Provide the [X, Y] coordinate of the cell's center where the given text is located.  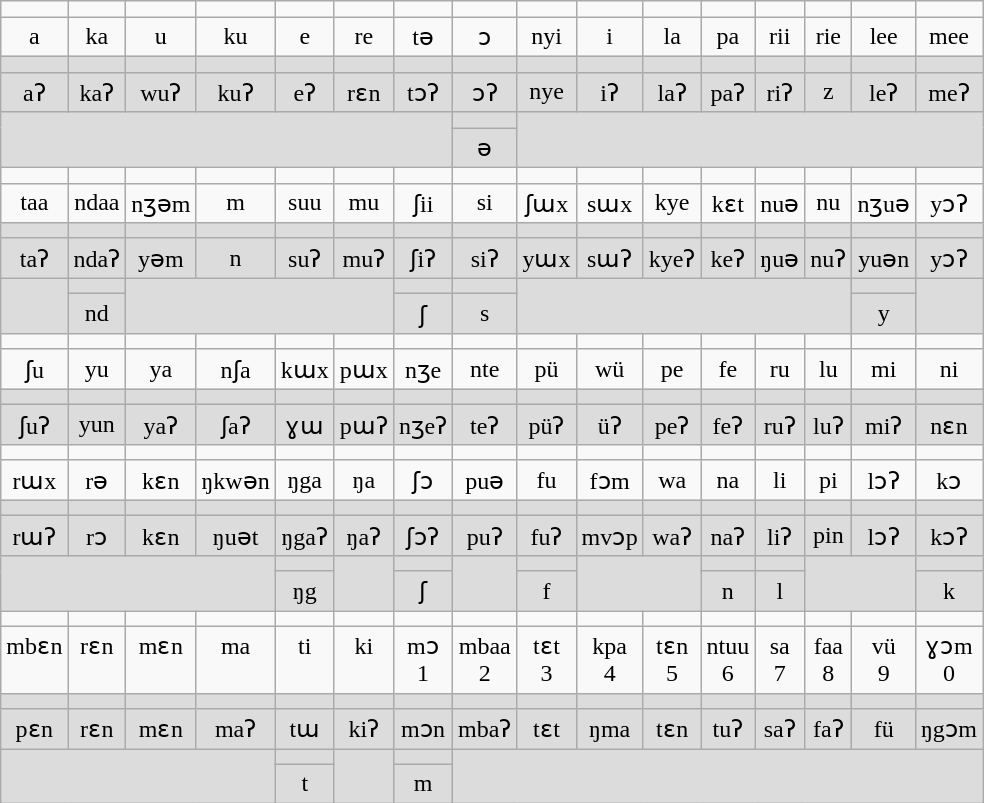
fü [884, 729]
tɛn [672, 729]
pi [828, 480]
ma [236, 660]
pɛn [34, 729]
rɯx [34, 480]
nuʔ [828, 258]
mbɛn [34, 660]
aʔ [34, 92]
nye [546, 92]
ntuu6 [728, 660]
rə [97, 480]
muʔ [364, 258]
feʔ [728, 425]
eʔ [304, 92]
luʔ [828, 425]
pa [728, 37]
wa [672, 480]
ŋaʔ [364, 536]
kuʔ [236, 92]
ka [97, 37]
na [728, 480]
faʔ [828, 729]
ʃɔ [422, 480]
suʔ [304, 258]
ʃiʔ [422, 258]
mbaʔ [485, 729]
tɯ [304, 729]
ŋma [610, 729]
lee [884, 37]
riʔ [780, 92]
rie [828, 37]
z [828, 92]
saʔ [780, 729]
ɔ [485, 37]
tɛn5 [672, 660]
miʔ [884, 425]
nʒuə [884, 203]
sa7 [780, 660]
tɛt3 [546, 660]
teʔ [485, 425]
nd [97, 314]
tɔʔ [422, 92]
naʔ [728, 536]
mee [948, 37]
y [884, 314]
ni [948, 369]
s [485, 314]
i [610, 37]
mɔ1 [422, 660]
ʃii [422, 203]
a [34, 37]
ʃu [34, 369]
mu [364, 203]
tɛt [546, 729]
ndaʔ [97, 258]
paʔ [728, 92]
liʔ [780, 536]
laʔ [672, 92]
ki [364, 660]
ruʔ [780, 425]
waʔ [672, 536]
t [304, 784]
kiʔ [364, 729]
fu [546, 480]
iʔ [610, 92]
ʃɔʔ [422, 536]
ndaa [97, 203]
kyeʔ [672, 258]
pe [672, 369]
nɛn [948, 425]
ya [161, 369]
fe [728, 369]
sɯʔ [610, 258]
püʔ [546, 425]
sɯx [610, 203]
yuən [884, 258]
yaʔ [161, 425]
wü [610, 369]
ɣɯ [304, 425]
taa [34, 203]
ti [304, 660]
vü9 [884, 660]
mɔn [422, 729]
ŋkwən [236, 480]
f [546, 591]
ŋg [304, 591]
rɔ [97, 536]
mvɔp [610, 536]
tuʔ [728, 729]
puʔ [485, 536]
ɔʔ [485, 92]
nyi [546, 37]
ə [485, 148]
ŋa [364, 480]
fɔm [610, 480]
ŋgɔm [948, 729]
rii [780, 37]
k [948, 591]
siʔ [485, 258]
l [780, 591]
puə [485, 480]
maʔ [236, 729]
kɛt [728, 203]
leʔ [884, 92]
fuʔ [546, 536]
ŋuə [780, 258]
kɔʔ [948, 536]
nu [828, 203]
nuə [780, 203]
suu [304, 203]
ʃuʔ [34, 425]
ɣɔm0 [948, 660]
meʔ [948, 92]
kɔ [948, 480]
kɯx [304, 369]
nʒe [422, 369]
kpa4 [610, 660]
rɯʔ [34, 536]
ʃɯx [546, 203]
e [304, 37]
u [161, 37]
ru [780, 369]
yun [97, 425]
wuʔ [161, 92]
peʔ [672, 425]
tə [422, 37]
li [780, 480]
nʒəm [161, 203]
si [485, 203]
re [364, 37]
kaʔ [97, 92]
pü [546, 369]
nte [485, 369]
ŋgaʔ [304, 536]
ŋuət [236, 536]
ŋga [304, 480]
mi [884, 369]
pɯx [364, 369]
faa8 [828, 660]
yɯx [546, 258]
lu [828, 369]
pin [828, 536]
nʒeʔ [422, 425]
ku [236, 37]
üʔ [610, 425]
kye [672, 203]
nʃa [236, 369]
pɯʔ [364, 425]
yəm [161, 258]
mbaa2 [485, 660]
yu [97, 369]
ʃaʔ [236, 425]
la [672, 37]
taʔ [34, 258]
keʔ [728, 258]
